For the text-containing cell, return its midpoint in (x, y) coordinate format. 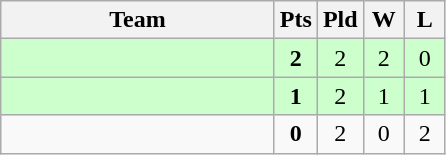
Team (138, 20)
L (424, 20)
W (384, 20)
Pld (340, 20)
Pts (296, 20)
